Return the [X, Y] coordinate for the center point of the cell that contains the specified text.  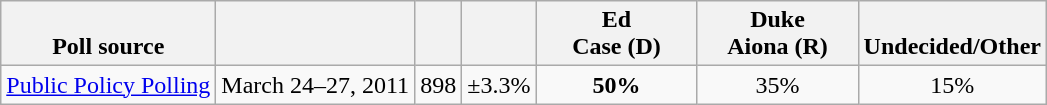
March 24–27, 2011 [316, 85]
Public Policy Polling [108, 85]
50% [616, 85]
898 [438, 85]
EdCase (D) [616, 34]
15% [952, 85]
Undecided/Other [952, 34]
±3.3% [499, 85]
Poll source [108, 34]
35% [778, 85]
DukeAiona (R) [778, 34]
